Capture the cell that displays the provided text and extract its [X, Y] central coordinate. 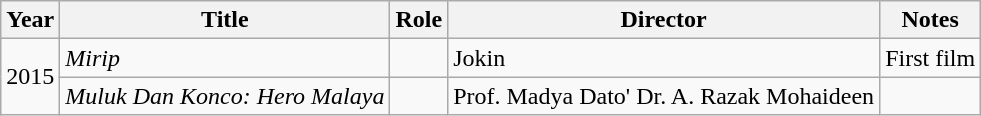
Mirip [225, 58]
Muluk Dan Konco: Hero Malaya [225, 96]
Year [30, 20]
Prof. Madya Dato' Dr. A. Razak Mohaideen [664, 96]
Title [225, 20]
2015 [30, 77]
Director [664, 20]
First film [930, 58]
Jokin [664, 58]
Role [419, 20]
Notes [930, 20]
